Provide the [x, y] coordinate of the cell's center where the given text is located.  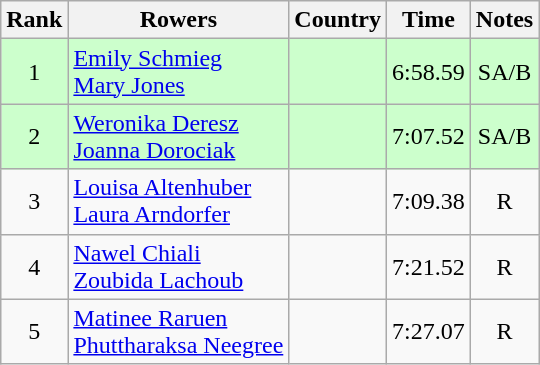
2 [34, 136]
1 [34, 72]
4 [34, 266]
Emily SchmiegMary Jones [178, 72]
Louisa AltenhuberLaura Arndorfer [178, 202]
6:58.59 [429, 72]
Rank [34, 20]
5 [34, 332]
3 [34, 202]
7:09.38 [429, 202]
7:27.07 [429, 332]
Rowers [178, 20]
7:07.52 [429, 136]
7:21.52 [429, 266]
Notes [504, 20]
Time [429, 20]
Nawel ChialiZoubida Lachoub [178, 266]
Weronika DereszJoanna Dorociak [178, 136]
Country [338, 20]
Matinee RaruenPhuttharaksa Neegree [178, 332]
